Provide the [x, y] coordinate of the cell's center where the given text is located.  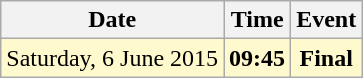
09:45 [258, 58]
Time [258, 20]
Final [326, 58]
Date [112, 20]
Saturday, 6 June 2015 [112, 58]
Event [326, 20]
